Search for the cell housing the specified text and yield its (x, y) center coordinate. 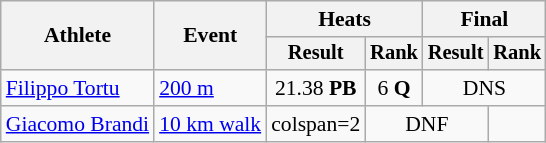
Giacomo Brandi (78, 124)
Final (484, 19)
200 m (210, 88)
DNS (484, 88)
DNF (426, 124)
colspan=2 (316, 124)
6 Q (394, 88)
Athlete (78, 36)
Filippo Tortu (78, 88)
Event (210, 36)
Heats (344, 19)
21.38 PB (316, 88)
10 km walk (210, 124)
